Pinpoint the cell where the given text exists, returning its (x, y) midpoint coordinate. 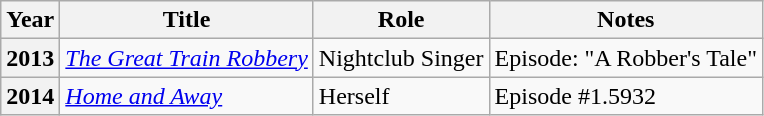
Role (401, 20)
Herself (401, 96)
Title (187, 20)
Notes (626, 20)
2013 (30, 58)
2014 (30, 96)
Episode #1.5932 (626, 96)
Nightclub Singer (401, 58)
Episode: "A Robber's Tale" (626, 58)
The Great Train Robbery (187, 58)
Year (30, 20)
Home and Away (187, 96)
